Return (X, Y) of the center of cell containing provided text 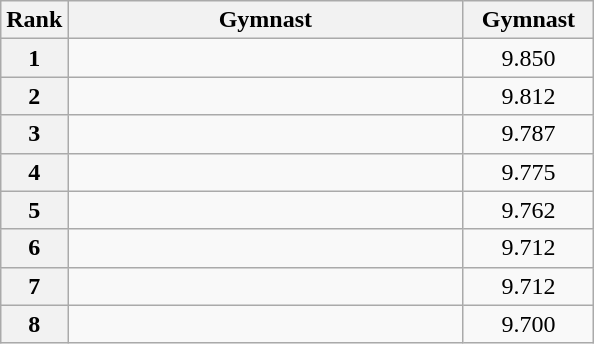
9.700 (528, 324)
3 (34, 134)
2 (34, 96)
4 (34, 172)
7 (34, 286)
6 (34, 248)
Rank (34, 20)
8 (34, 324)
9.812 (528, 96)
1 (34, 58)
9.850 (528, 58)
9.787 (528, 134)
9.762 (528, 210)
5 (34, 210)
9.775 (528, 172)
